Capture the cell that displays the provided text and extract its [x, y] central coordinate. 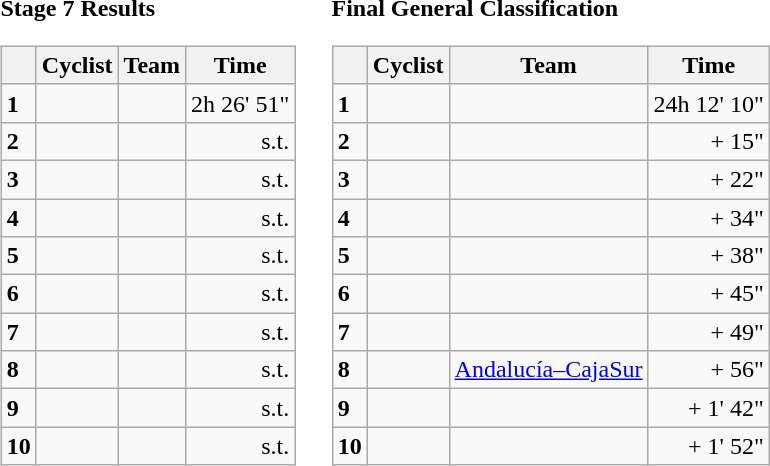
+ 1' 42" [708, 408]
+ 34" [708, 217]
+ 15" [708, 141]
+ 1' 52" [708, 446]
+ 49" [708, 332]
+ 56" [708, 370]
+ 22" [708, 179]
2h 26' 51" [240, 103]
+ 38" [708, 256]
+ 45" [708, 294]
Andalucía–CajaSur [548, 370]
24h 12' 10" [708, 103]
